Capture the cell that displays the provided text and extract its [x, y] central coordinate. 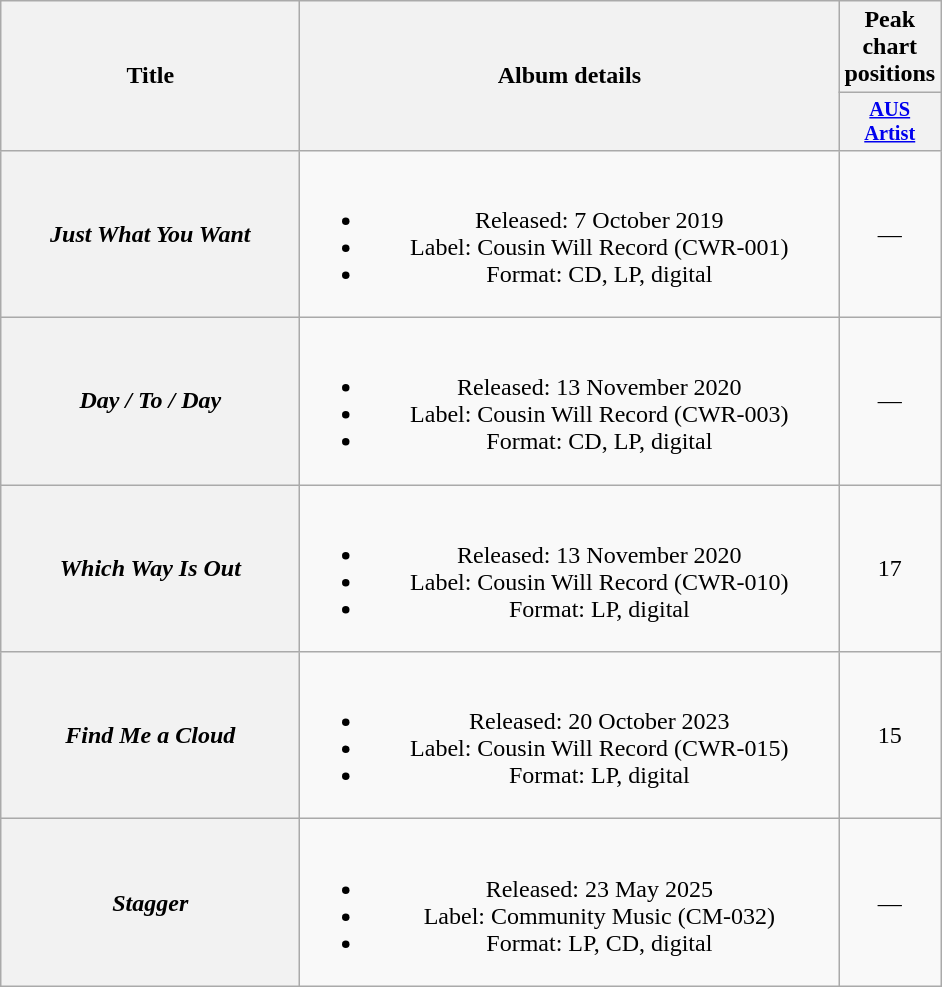
Just What You Want [150, 234]
Album details [570, 76]
Stagger [150, 902]
Peak chartpositions [890, 47]
Released: 23 May 2025Label: Community Music (CM-032)Format: LP, CD, digital [570, 902]
Released: 20 October 2023Label: Cousin Will Record (CWR-015)Format: LP, digital [570, 736]
Released: 7 October 2019Label: Cousin Will Record (CWR-001)Format: CD, LP, digital [570, 234]
Released: 13 November 2020Label: Cousin Will Record (CWR-010)Format: LP, digital [570, 568]
Released: 13 November 2020Label: Cousin Will Record (CWR-003)Format: CD, LP, digital [570, 402]
15 [890, 736]
AUSArtist [890, 122]
Title [150, 76]
Day / To / Day [150, 402]
Find Me a Cloud [150, 736]
17 [890, 568]
Which Way Is Out [150, 568]
